Extract the (x, y) coordinate from the center of the cell holding the provided text.  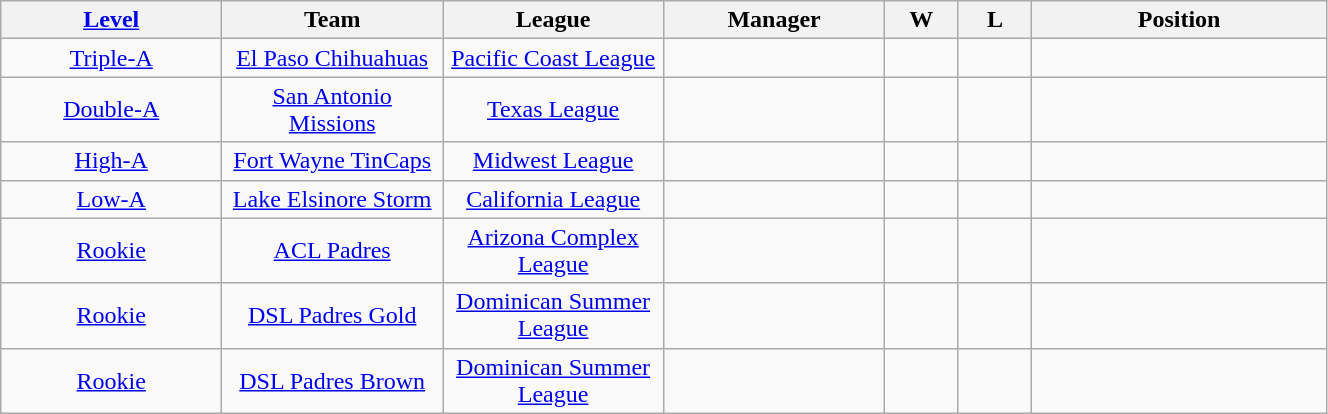
Texas League (554, 110)
Position (1180, 20)
Fort Wayne TinCaps (332, 161)
California League (554, 199)
El Paso Chihuahuas (332, 58)
League (554, 20)
Team (332, 20)
High-A (112, 161)
Midwest League (554, 161)
Pacific Coast League (554, 58)
DSL Padres Gold (332, 316)
Triple-A (112, 58)
Low-A (112, 199)
W (922, 20)
Arizona Complex League (554, 250)
Level (112, 20)
San Antonio Missions (332, 110)
Double-A (112, 110)
Lake Elsinore Storm (332, 199)
DSL Padres Brown (332, 380)
ACL Padres (332, 250)
L (995, 20)
Manager (774, 20)
